For the text-containing cell, return its midpoint in [x, y] coordinate format. 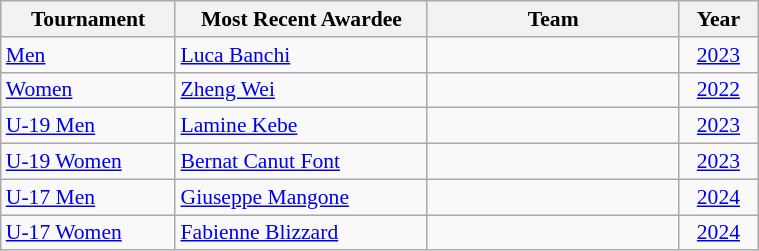
Most Recent Awardee [301, 19]
Men [88, 55]
Year [718, 19]
Giuseppe Mangone [301, 197]
Zheng Wei [301, 90]
U-19 Women [88, 162]
Tournament [88, 19]
Bernat Canut Font [301, 162]
U-19 Men [88, 126]
Women [88, 90]
Team [553, 19]
U-17 Men [88, 197]
2022 [718, 90]
Luca Banchi [301, 55]
U-17 Women [88, 233]
Fabienne Blizzard [301, 233]
Lamine Kebe [301, 126]
